Return (x, y) of the center of cell containing provided text 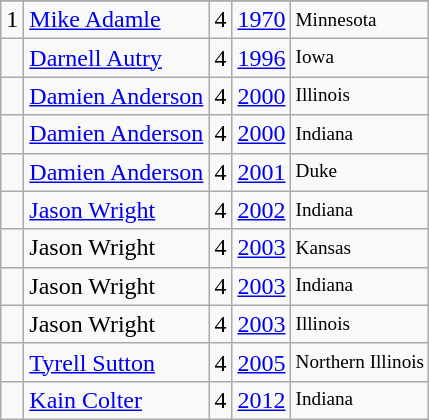
2005 (262, 362)
Darnell Autry (116, 58)
2001 (262, 172)
1970 (262, 20)
1 (12, 20)
2012 (262, 400)
Duke (360, 172)
Northern Illinois (360, 362)
1996 (262, 58)
Iowa (360, 58)
Kansas (360, 248)
Kain Colter (116, 400)
2002 (262, 210)
Minnesota (360, 20)
Tyrell Sutton (116, 362)
Mike Adamle (116, 20)
